Pinpoint the cell where the given text exists, returning its [X, Y] midpoint coordinate. 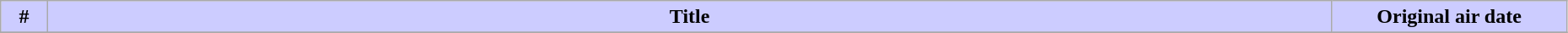
Original air date [1449, 17]
Title [689, 17]
# [24, 17]
